From the cell containing the given text, extract its center point as [x, y] coordinate. 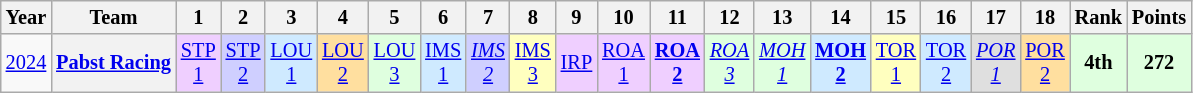
ROA1 [624, 63]
IMS2 [488, 63]
Year [26, 17]
2 [244, 17]
IRP [576, 63]
MOH2 [840, 63]
272 [1159, 63]
3 [291, 17]
POR1 [996, 63]
6 [443, 17]
1 [198, 17]
11 [678, 17]
ROA2 [678, 63]
14 [840, 17]
18 [1044, 17]
7 [488, 17]
4 [343, 17]
ROA3 [730, 63]
15 [896, 17]
POR2 [1044, 63]
12 [730, 17]
8 [533, 17]
STP2 [244, 63]
13 [782, 17]
LOU2 [343, 63]
10 [624, 17]
Pabst Racing [114, 63]
Points [1159, 17]
2024 [26, 63]
5 [395, 17]
IMS1 [443, 63]
Rank [1098, 17]
TOR2 [946, 63]
4th [1098, 63]
STP1 [198, 63]
LOU1 [291, 63]
9 [576, 17]
IMS3 [533, 63]
Team [114, 17]
16 [946, 17]
TOR1 [896, 63]
LOU3 [395, 63]
17 [996, 17]
MOH1 [782, 63]
